Search for the cell housing the specified text and yield its [X, Y] center coordinate. 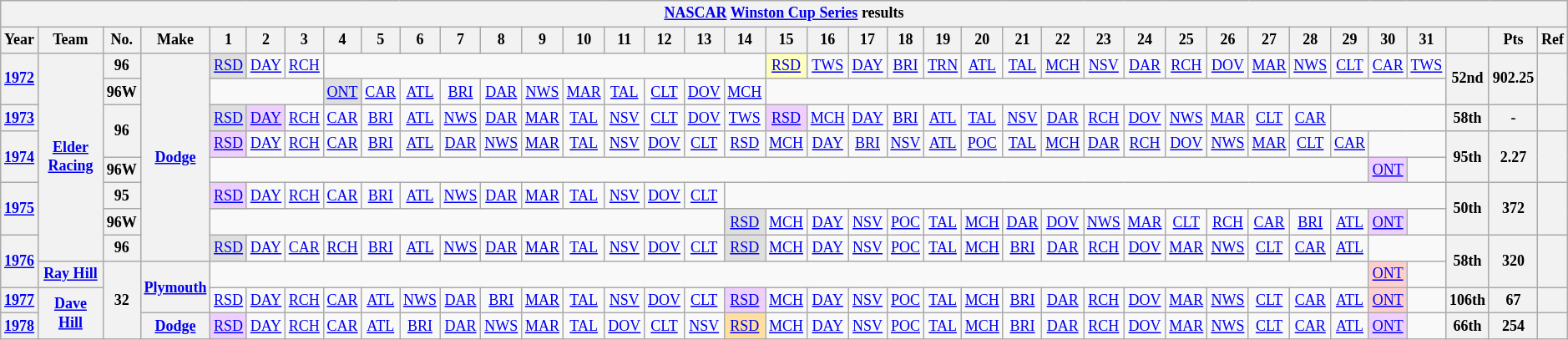
20 [982, 40]
1 [229, 40]
2 [266, 40]
Ref [1553, 40]
320 [1513, 261]
13 [704, 40]
1975 [20, 209]
10 [584, 40]
27 [1269, 40]
67 [1513, 301]
2.27 [1513, 157]
4 [342, 40]
7 [461, 40]
Team [70, 40]
Dave Hill [70, 313]
32 [122, 300]
66th [1468, 326]
1977 [20, 301]
19 [943, 40]
14 [745, 40]
50th [1468, 209]
30 [1388, 40]
15 [787, 40]
16 [827, 40]
22 [1063, 40]
1976 [20, 261]
Elder Racing [70, 157]
106th [1468, 301]
Ray Hill [70, 274]
3 [304, 40]
Plymouth [175, 287]
Pts [1513, 40]
11 [625, 40]
28 [1311, 40]
5 [381, 40]
9 [543, 40]
31 [1426, 40]
25 [1186, 40]
372 [1513, 209]
29 [1350, 40]
12 [665, 40]
18 [905, 40]
- [1513, 117]
1978 [20, 326]
8 [501, 40]
254 [1513, 326]
23 [1104, 40]
1973 [20, 117]
Make [175, 40]
95 [122, 195]
95th [1468, 157]
TRN [943, 65]
No. [122, 40]
24 [1145, 40]
52nd [1468, 79]
1974 [20, 157]
Year [20, 40]
17 [867, 40]
21 [1022, 40]
6 [421, 40]
1972 [20, 79]
NASCAR Winston Cup Series results [784, 13]
902.25 [1513, 79]
26 [1228, 40]
